Provide the [X, Y] coordinate of the cell's center where the given text is located.  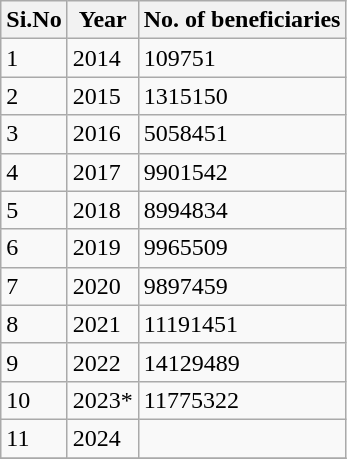
2018 [102, 210]
2020 [102, 286]
Si.No [34, 20]
1315150 [242, 96]
2016 [102, 134]
10 [34, 400]
9965509 [242, 248]
9901542 [242, 172]
2024 [102, 438]
9897459 [242, 286]
Year [102, 20]
2023* [102, 400]
4 [34, 172]
3 [34, 134]
109751 [242, 58]
2022 [102, 362]
2021 [102, 324]
14129489 [242, 362]
9 [34, 362]
11775322 [242, 400]
5058451 [242, 134]
11 [34, 438]
2014 [102, 58]
8994834 [242, 210]
2019 [102, 248]
No. of beneficiaries [242, 20]
8 [34, 324]
6 [34, 248]
11191451 [242, 324]
5 [34, 210]
2015 [102, 96]
7 [34, 286]
2017 [102, 172]
2 [34, 96]
1 [34, 58]
